Return (x, y) of the center of cell containing provided text 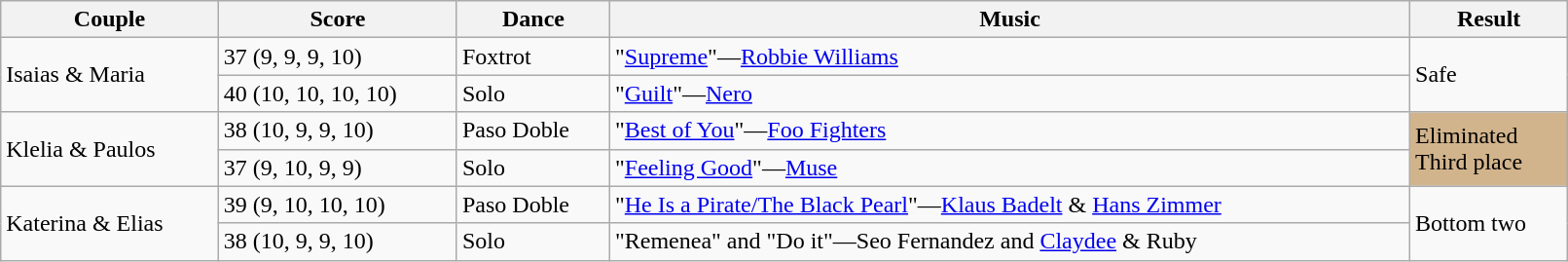
"Best of You"—Foo Fighters (1009, 131)
Music (1009, 19)
Foxtrot (533, 56)
Safe (1489, 75)
Bottom two (1489, 223)
37 (9, 9, 9, 10) (337, 56)
"Supreme"—Robbie Williams (1009, 56)
39 (9, 10, 10, 10) (337, 205)
Isaias & Maria (110, 75)
Score (337, 19)
EliminatedThird place (1489, 149)
Result (1489, 19)
"He Is a Pirate/The Black Pearl"—Klaus Badelt & Hans Zimmer (1009, 205)
Dance (533, 19)
37 (9, 10, 9, 9) (337, 168)
Couple (110, 19)
Klelia & Paulos (110, 149)
Katerina & Elias (110, 223)
40 (10, 10, 10, 10) (337, 94)
"Remenea" and "Do it"—Seo Fernandez and Claydee & Ruby (1009, 242)
"Guilt"—Nero (1009, 94)
"Feeling Good"—Muse (1009, 168)
